Capture the cell that displays the provided text and extract its (x, y) central coordinate. 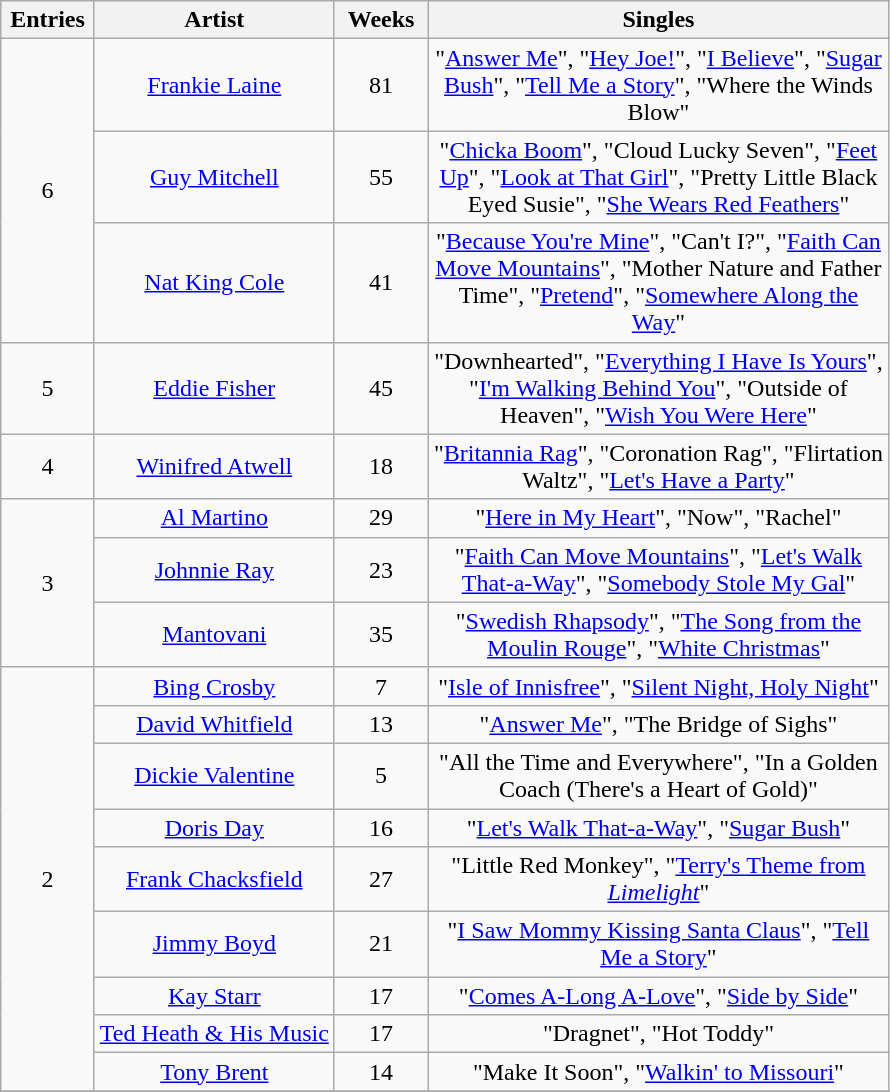
"Because You're Mine", "Can't I?", "Faith Can Move Mountains", "Mother Nature and Father Time", "Pretend", "Somewhere Along the Way" (658, 282)
"Answer Me", "The Bridge of Sighs" (658, 724)
"Isle of Innisfree", "Silent Night, Holy Night" (658, 686)
4 (48, 466)
27 (381, 880)
"Swedish Rhapsody", "The Song from the Moulin Rouge", "White Christmas" (658, 634)
Jimmy Boyd (214, 944)
16 (381, 827)
Dickie Valentine (214, 776)
2 (48, 879)
David Whitfield (214, 724)
Frankie Laine (214, 85)
Ted Heath & His Music (214, 1034)
Singles (658, 20)
Nat King Cole (214, 282)
41 (381, 282)
"Let's Walk That-a-Way", "Sugar Bush" (658, 827)
7 (381, 686)
"Britannia Rag", "Coronation Rag", "Flirtation Waltz", "Let's Have a Party" (658, 466)
"Dragnet", "Hot Toddy" (658, 1034)
"Make It Soon", "Walkin' to Missouri" (658, 1072)
Weeks (381, 20)
Eddie Fisher (214, 388)
Johnnie Ray (214, 570)
Bing Crosby (214, 686)
Entries (48, 20)
45 (381, 388)
Al Martino (214, 518)
Artist (214, 20)
Guy Mitchell (214, 177)
"I Saw Mommy Kissing Santa Claus", "Tell Me a Story" (658, 944)
Doris Day (214, 827)
"Answer Me", "Hey Joe!", "I Believe", "Sugar Bush", "Tell Me a Story", "Where the Winds Blow" (658, 85)
55 (381, 177)
14 (381, 1072)
Winifred Atwell (214, 466)
Kay Starr (214, 996)
35 (381, 634)
"Downhearted", "Everything I Have Is Yours", "I'm Walking Behind You", "Outside of Heaven", "Wish You Were Here" (658, 388)
Mantovani (214, 634)
13 (381, 724)
Tony Brent (214, 1072)
29 (381, 518)
3 (48, 583)
21 (381, 944)
Frank Chacksfield (214, 880)
"Here in My Heart", "Now", "Rachel" (658, 518)
"All the Time and Everywhere", "In a Golden Coach (There's a Heart of Gold)" (658, 776)
18 (381, 466)
23 (381, 570)
"Chicka Boom", "Cloud Lucky Seven", "Feet Up", "Look at That Girl", "Pretty Little Black Eyed Susie", "She Wears Red Feathers" (658, 177)
6 (48, 190)
81 (381, 85)
"Little Red Monkey", "Terry's Theme from Limelight" (658, 880)
"Faith Can Move Mountains", "Let's Walk That-a-Way", "Somebody Stole My Gal" (658, 570)
"Comes A-Long A-Love", "Side by Side" (658, 996)
